Extract the (X, Y) coordinate from the center of the cell holding the provided text.  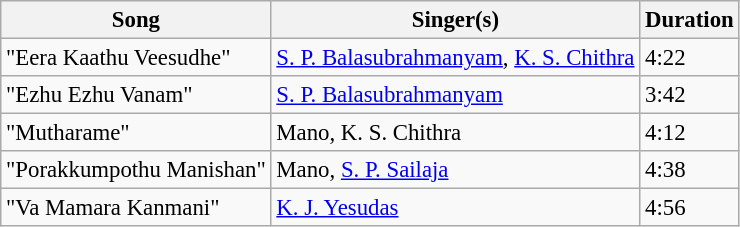
"Va Mamara Kanmani" (136, 208)
S. P. Balasubrahmanyam, K. S. Chithra (456, 58)
Singer(s) (456, 20)
K. J. Yesudas (456, 208)
"Porakkumpothu Manishan" (136, 170)
4:38 (690, 170)
"Mutharame" (136, 133)
Mano, S. P. Sailaja (456, 170)
Duration (690, 20)
4:22 (690, 58)
S. P. Balasubrahmanyam (456, 95)
"Ezhu Ezhu Vanam" (136, 95)
"Eera Kaathu Veesudhe" (136, 58)
4:56 (690, 208)
Mano, K. S. Chithra (456, 133)
4:12 (690, 133)
3:42 (690, 95)
Song (136, 20)
